Find where the given text appears and provide that cell's center as (x, y) coordinate. 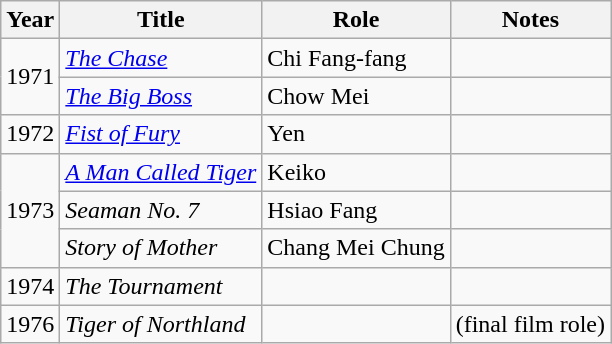
Year (30, 20)
Hsiao Fang (356, 210)
The Big Boss (161, 96)
Story of Mother (161, 248)
Fist of Fury (161, 134)
Yen (356, 134)
Title (161, 20)
Keiko (356, 172)
1972 (30, 134)
1974 (30, 286)
A Man Called Tiger (161, 172)
Role (356, 20)
1973 (30, 210)
The Chase (161, 58)
1971 (30, 77)
Notes (530, 20)
(final film role) (530, 324)
The Tournament (161, 286)
Chi Fang-fang (356, 58)
Tiger of Northland (161, 324)
1976 (30, 324)
Chang Mei Chung (356, 248)
Chow Mei (356, 96)
Seaman No. 7 (161, 210)
